For the text-containing cell, return its midpoint in [X, Y] coordinate format. 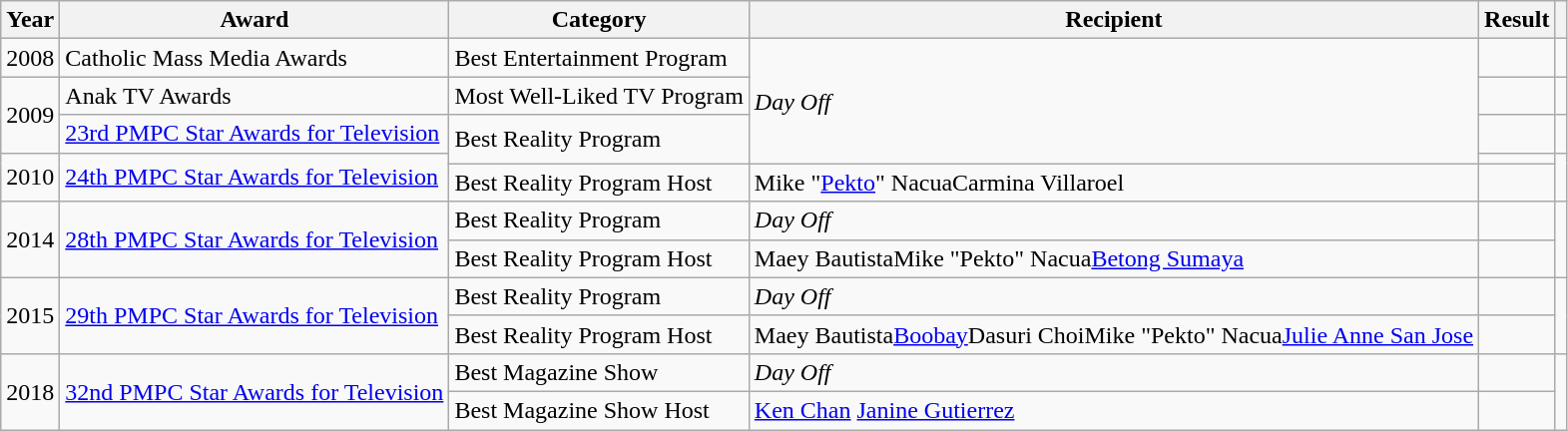
32nd PMPC Star Awards for Television [255, 391]
2010 [30, 178]
23rd PMPC Star Awards for Television [255, 134]
2014 [30, 239]
2008 [30, 58]
Year [30, 20]
Catholic Mass Media Awards [255, 58]
Result [1517, 20]
Best Magazine Show Host [599, 410]
2018 [30, 391]
Recipient [1114, 20]
Best Magazine Show [599, 372]
29th PMPC Star Awards for Television [255, 315]
Ken Chan Janine Gutierrez [1114, 410]
Mike "Pekto" NacuaCarmina Villaroel [1114, 183]
28th PMPC Star Awards for Television [255, 239]
24th PMPC Star Awards for Television [255, 178]
2015 [30, 315]
2009 [30, 115]
Maey BautistaBoobayDasuri ChoiMike "Pekto" NacuaJulie Anne San Jose [1114, 334]
Most Well-Liked TV Program [599, 96]
Award [255, 20]
Maey BautistaMike "Pekto" NacuaBetong Sumaya [1114, 258]
Anak TV Awards [255, 96]
Best Entertainment Program [599, 58]
Category [599, 20]
